Pinpoint the cell where the given text exists, returning its (X, Y) midpoint coordinate. 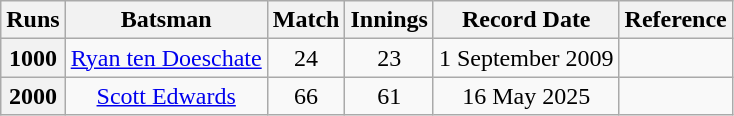
24 (306, 58)
61 (389, 96)
66 (306, 96)
23 (389, 58)
Ryan ten Doeschate (166, 58)
Reference (676, 20)
1 September 2009 (526, 58)
Batsman (166, 20)
2000 (33, 96)
16 May 2025 (526, 96)
1000 (33, 58)
Innings (389, 20)
Runs (33, 20)
Scott Edwards (166, 96)
Match (306, 20)
Record Date (526, 20)
